Pinpoint the cell where the given text exists, returning its [X, Y] midpoint coordinate. 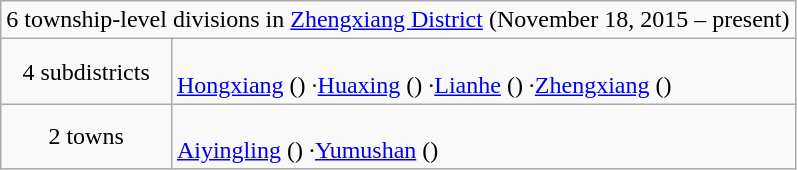
4 subdistricts [86, 72]
6 township-level divisions in Zhengxiang District (November 18, 2015 – present) [398, 20]
2 towns [86, 136]
Aiyingling () ·Yumushan () [483, 136]
Hongxiang () ·Huaxing () ·Lianhe () ·Zhengxiang () [483, 72]
